Search for the cell housing the specified text and yield its [X, Y] center coordinate. 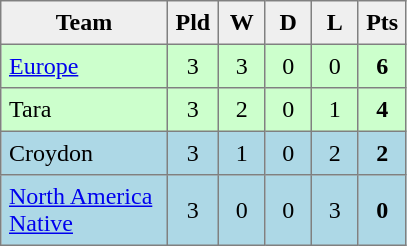
Team [84, 23]
Pts [382, 23]
D [288, 23]
Croydon [84, 153]
W [241, 23]
Europe [84, 66]
North America Native [84, 210]
4 [382, 110]
Pld [192, 23]
L [334, 23]
6 [382, 66]
Tara [84, 110]
